Capture the cell that displays the provided text and extract its [x, y] central coordinate. 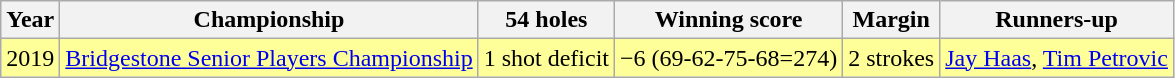
1 shot deficit [546, 58]
Winning score [729, 20]
2019 [30, 58]
Runners-up [1057, 20]
Year [30, 20]
Margin [892, 20]
54 holes [546, 20]
−6 (69-62-75-68=274) [729, 58]
Bridgestone Senior Players Championship [269, 58]
Jay Haas, Tim Petrovic [1057, 58]
2 strokes [892, 58]
Championship [269, 20]
